Detect which cell encompasses the target text, then output its [X, Y] center coordinate. 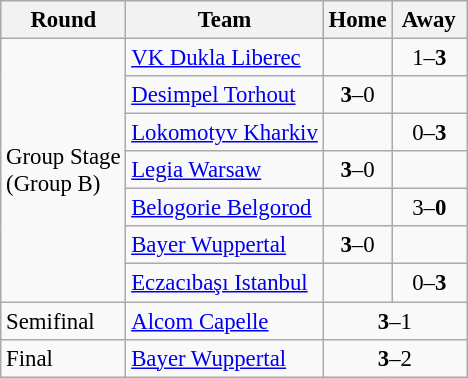
Final [64, 358]
1–3 [430, 58]
Alcom Capelle [224, 321]
Desimpel Torhout [224, 95]
Home [358, 20]
Away [430, 20]
3–2 [395, 358]
Lokomotyv Kharkiv [224, 133]
Semifinal [64, 321]
Round [64, 20]
Team [224, 20]
VK Dukla Liberec [224, 58]
3–1 [395, 321]
Eczacıbaşı Istanbul [224, 283]
Belogorie Belgorod [224, 208]
Legia Warsaw [224, 170]
Group Stage(Group B) [64, 170]
